Capture the cell that displays the provided text and extract its [x, y] central coordinate. 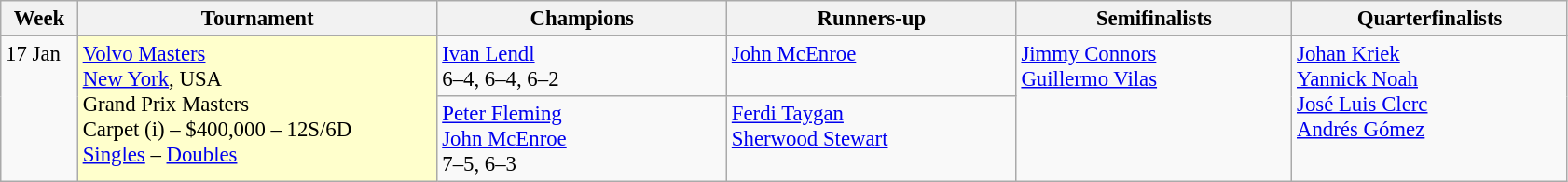
John McEnroe [873, 67]
Runners-up [873, 19]
Tournament [257, 19]
Week [39, 19]
Johan Kriek Yannick Noah José Luis Clerc Andrés Gómez [1430, 109]
Ivan Lendl6–4, 6–4, 6–2 [582, 67]
Quarterfinalists [1430, 19]
Champions [582, 19]
Volvo Masters New York, USA Grand Prix Masters Carpet (i) – $400,000 – 12S/6D Singles – Doubles [257, 109]
17 Jan [39, 109]
Peter Fleming John McEnroe 7–5, 6–3 [582, 139]
Semifinalists [1154, 19]
Jimmy Connors Guillermo Vilas [1154, 109]
Ferdi Taygan Sherwood Stewart [873, 139]
